Scan for the cell matching the given text and deliver its [X, Y] coordinate at center. 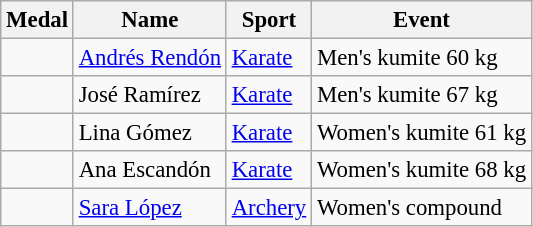
Sara López [150, 208]
Lina Gómez [150, 133]
Ana Escandón [150, 170]
Women's compound [422, 208]
Event [422, 20]
Archery [268, 208]
Women's kumite 61 kg [422, 133]
Men's kumite 60 kg [422, 58]
Name [150, 20]
Andrés Rendón [150, 58]
Women's kumite 68 kg [422, 170]
Sport [268, 20]
José Ramírez [150, 95]
Medal [38, 20]
Men's kumite 67 kg [422, 95]
